Locate the cell with the specified text and output its (X, Y) center coordinate. 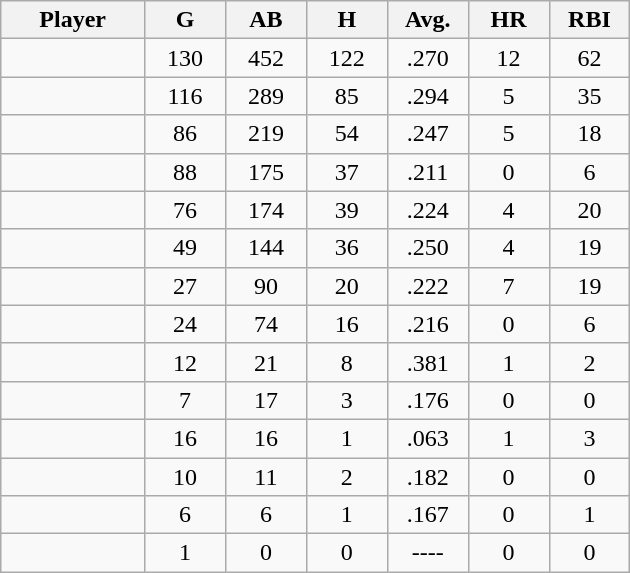
122 (346, 58)
AB (266, 20)
11 (266, 477)
62 (590, 58)
.250 (428, 248)
8 (346, 362)
27 (186, 286)
37 (346, 172)
174 (266, 210)
.294 (428, 96)
175 (266, 172)
G (186, 20)
RBI (590, 20)
.224 (428, 210)
219 (266, 134)
90 (266, 286)
86 (186, 134)
.216 (428, 324)
---- (428, 553)
35 (590, 96)
.247 (428, 134)
.381 (428, 362)
.182 (428, 477)
.211 (428, 172)
Avg. (428, 20)
36 (346, 248)
144 (266, 248)
88 (186, 172)
452 (266, 58)
.176 (428, 400)
54 (346, 134)
HR (508, 20)
H (346, 20)
85 (346, 96)
21 (266, 362)
289 (266, 96)
39 (346, 210)
Player (73, 20)
116 (186, 96)
74 (266, 324)
.063 (428, 438)
10 (186, 477)
24 (186, 324)
130 (186, 58)
18 (590, 134)
.270 (428, 58)
49 (186, 248)
76 (186, 210)
.167 (428, 515)
.222 (428, 286)
17 (266, 400)
